Determine the (X, Y) coordinate at the center of the cell enclosing the given text.  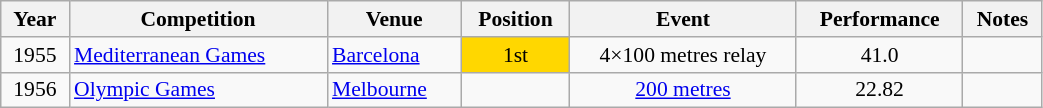
Melbourne (394, 90)
41.0 (880, 55)
22.82 (880, 90)
Venue (394, 19)
1st (515, 55)
4×100 metres relay (684, 55)
200 metres (684, 90)
Barcelona (394, 55)
1955 (35, 55)
Position (515, 19)
Olympic Games (198, 90)
Event (684, 19)
Mediterranean Games (198, 55)
Competition (198, 19)
Year (35, 19)
1956 (35, 90)
Performance (880, 19)
Notes (1002, 19)
